Identify which cell holds the provided text, then report its [x, y] central coordinate. 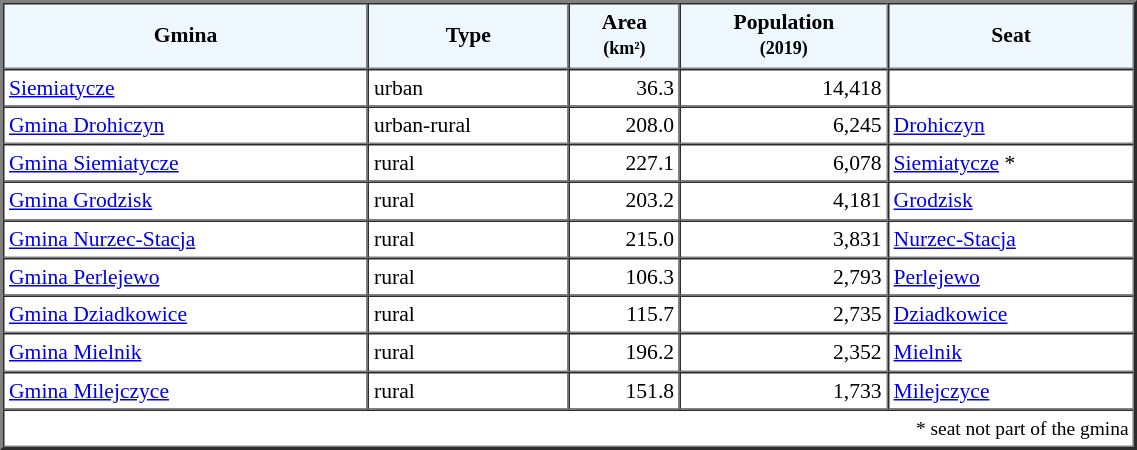
2,793 [784, 277]
Seat [1012, 36]
urban [468, 87]
* seat not part of the gmina [569, 428]
Gmina Grodzisk [186, 201]
36.3 [624, 87]
115.7 [624, 315]
Gmina Drohiczyn [186, 125]
Gmina Milejczyce [186, 390]
203.2 [624, 201]
6,078 [784, 163]
1,733 [784, 390]
Population(2019) [784, 36]
Gmina Siemiatycze [186, 163]
Grodzisk [1012, 201]
Gmina Mielnik [186, 353]
Gmina Nurzec-Stacja [186, 239]
227.1 [624, 163]
urban-rural [468, 125]
4,181 [784, 201]
Nurzec-Stacja [1012, 239]
151.8 [624, 390]
208.0 [624, 125]
Siemiatycze [186, 87]
Gmina Perlejewo [186, 277]
6,245 [784, 125]
Mielnik [1012, 353]
Drohiczyn [1012, 125]
Perlejewo [1012, 277]
2,735 [784, 315]
196.2 [624, 353]
106.3 [624, 277]
14,418 [784, 87]
Gmina [186, 36]
3,831 [784, 239]
Siemiatycze * [1012, 163]
2,352 [784, 353]
215.0 [624, 239]
Milejczyce [1012, 390]
Type [468, 36]
Area(km²) [624, 36]
Dziadkowice [1012, 315]
Gmina Dziadkowice [186, 315]
